Pinpoint the cell where the given text exists, returning its [x, y] midpoint coordinate. 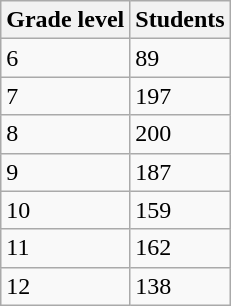
197 [180, 96]
7 [66, 96]
159 [180, 210]
6 [66, 58]
162 [180, 248]
11 [66, 248]
9 [66, 172]
89 [180, 58]
10 [66, 210]
200 [180, 134]
12 [66, 286]
Grade level [66, 20]
187 [180, 172]
8 [66, 134]
138 [180, 286]
Students [180, 20]
